Find where the given text appears and provide that cell's center as (x, y) coordinate. 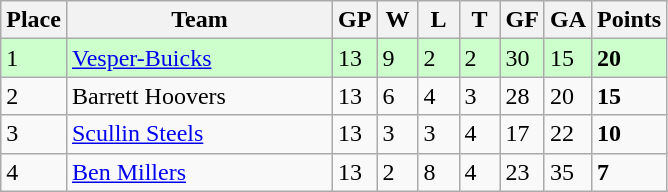
Ben Millers (199, 172)
GA (568, 20)
9 (398, 58)
17 (522, 134)
Points (630, 20)
Team (199, 20)
35 (568, 172)
L (438, 20)
GF (522, 20)
23 (522, 172)
Vesper-Buicks (199, 58)
Place (34, 20)
10 (630, 134)
Scullin Steels (199, 134)
6 (398, 96)
28 (522, 96)
T (480, 20)
7 (630, 172)
1 (34, 58)
30 (522, 58)
8 (438, 172)
Barrett Hoovers (199, 96)
GP (355, 20)
W (398, 20)
22 (568, 134)
